Identify which cell holds the provided text, then report its [x, y] central coordinate. 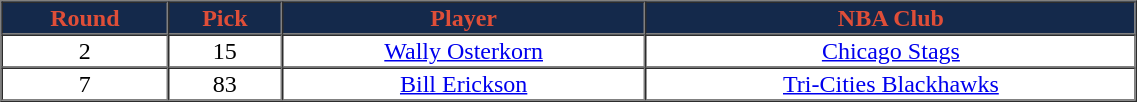
Player [464, 18]
2 [86, 50]
NBA Club [891, 18]
Tri-Cities Blackhawks [891, 84]
83 [224, 84]
Wally Osterkorn [464, 50]
Chicago Stags [891, 50]
15 [224, 50]
Round [86, 18]
Pick [224, 18]
Bill Erickson [464, 84]
7 [86, 84]
